Output the [x, y] coordinate of the center of the cell containing the given text.  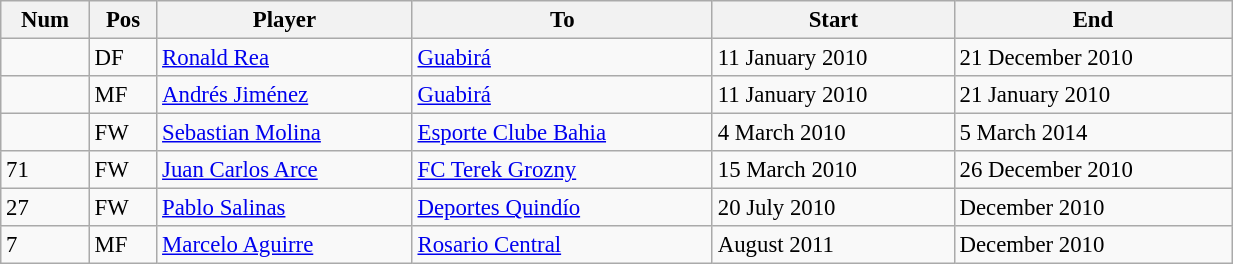
Pablo Salinas [284, 208]
20 July 2010 [833, 208]
Start [833, 20]
Pos [123, 20]
August 2011 [833, 245]
Juan Carlos Arce [284, 170]
DF [123, 58]
Deportes Quindío [562, 208]
15 March 2010 [833, 170]
26 December 2010 [1092, 170]
27 [46, 208]
21 January 2010 [1092, 95]
Andrés Jiménez [284, 95]
To [562, 20]
7 [46, 245]
Rosario Central [562, 245]
4 March 2010 [833, 133]
Sebastian Molina [284, 133]
Esporte Clube Bahia [562, 133]
Marcelo Aguirre [284, 245]
FC Terek Grozny [562, 170]
Player [284, 20]
Num [46, 20]
5 March 2014 [1092, 133]
71 [46, 170]
21 December 2010 [1092, 58]
Ronald Rea [284, 58]
End [1092, 20]
